Pinpoint the cell where the given text exists, returning its [x, y] midpoint coordinate. 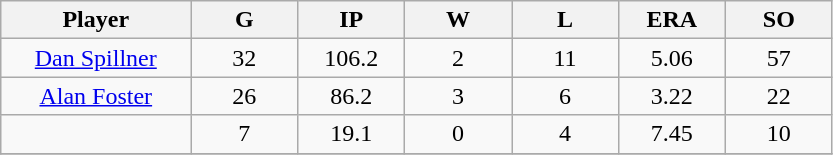
2 [458, 58]
3.22 [672, 96]
57 [778, 58]
5.06 [672, 58]
G [244, 20]
0 [458, 134]
L [566, 20]
W [458, 20]
26 [244, 96]
IP [352, 20]
4 [566, 134]
106.2 [352, 58]
Alan Foster [96, 96]
SO [778, 20]
3 [458, 96]
11 [566, 58]
7 [244, 134]
86.2 [352, 96]
Dan Spillner [96, 58]
Player [96, 20]
32 [244, 58]
6 [566, 96]
22 [778, 96]
7.45 [672, 134]
19.1 [352, 134]
10 [778, 134]
ERA [672, 20]
